For the text-containing cell, return its midpoint in (X, Y) coordinate format. 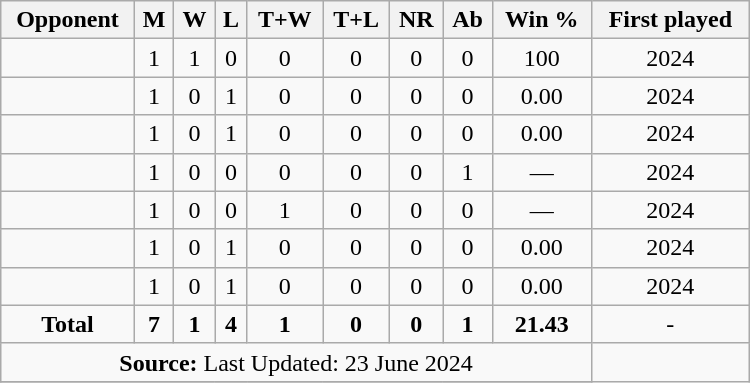
Opponent (68, 20)
4 (231, 324)
T+W (285, 20)
Total (68, 324)
M (154, 20)
Ab (468, 20)
NR (416, 20)
100 (542, 58)
L (231, 20)
- (670, 324)
W (194, 20)
T+L (356, 20)
Source: Last Updated: 23 June 2024 (296, 362)
21.43 (542, 324)
Win % (542, 20)
First played (670, 20)
7 (154, 324)
